Search for the cell housing the specified text and yield its (x, y) center coordinate. 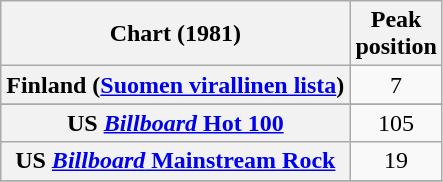
US Billboard Hot 100 (176, 123)
Peakposition (396, 34)
Chart (1981) (176, 34)
7 (396, 85)
US Billboard Mainstream Rock (176, 161)
19 (396, 161)
Finland (Suomen virallinen lista) (176, 85)
105 (396, 123)
